Scan for the cell matching the given text and deliver its [X, Y] coordinate at center. 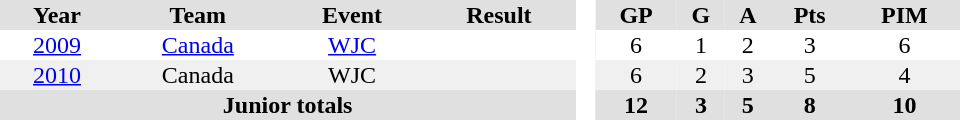
Pts [810, 15]
GP [636, 15]
Result [500, 15]
G [701, 15]
A [748, 15]
2010 [57, 75]
8 [810, 105]
2009 [57, 45]
4 [904, 75]
1 [701, 45]
Event [352, 15]
Junior totals [288, 105]
10 [904, 105]
12 [636, 105]
Year [57, 15]
PIM [904, 15]
Team [198, 15]
